Return the [x, y] coordinate for the center point of the cell that contains the specified text.  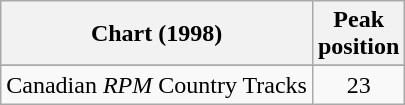
Chart (1998) [157, 34]
Peakposition [358, 34]
Canadian RPM Country Tracks [157, 85]
23 [358, 85]
